Identify which cell holds the provided text, then report its [X, Y] central coordinate. 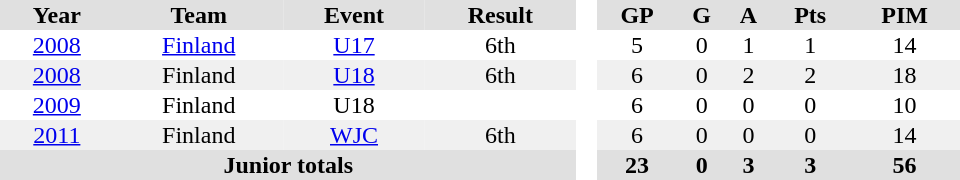
WJC [354, 135]
2011 [57, 135]
18 [904, 75]
23 [638, 165]
GP [638, 15]
U17 [354, 45]
Result [500, 15]
56 [904, 165]
5 [638, 45]
PIM [904, 15]
Team [199, 15]
Junior totals [288, 165]
10 [904, 105]
A [748, 15]
Pts [810, 15]
2009 [57, 105]
Event [354, 15]
G [702, 15]
Year [57, 15]
